Output the [x, y] coordinate of the center of the cell containing the given text.  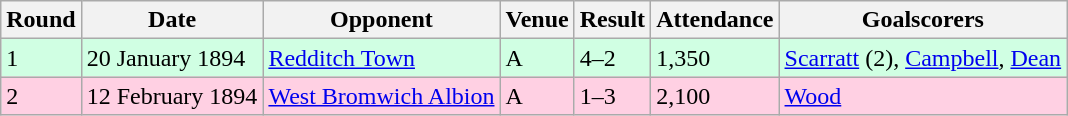
2,100 [715, 96]
Round [41, 20]
4–2 [612, 58]
Opponent [382, 20]
West Bromwich Albion [382, 96]
20 January 1894 [172, 58]
1,350 [715, 58]
Goalscorers [923, 20]
1 [41, 58]
Wood [923, 96]
1–3 [612, 96]
Result [612, 20]
Redditch Town [382, 58]
Attendance [715, 20]
Date [172, 20]
12 February 1894 [172, 96]
Scarratt (2), Campbell, Dean [923, 58]
2 [41, 96]
Venue [537, 20]
